Identify which cell holds the provided text, then report its [x, y] central coordinate. 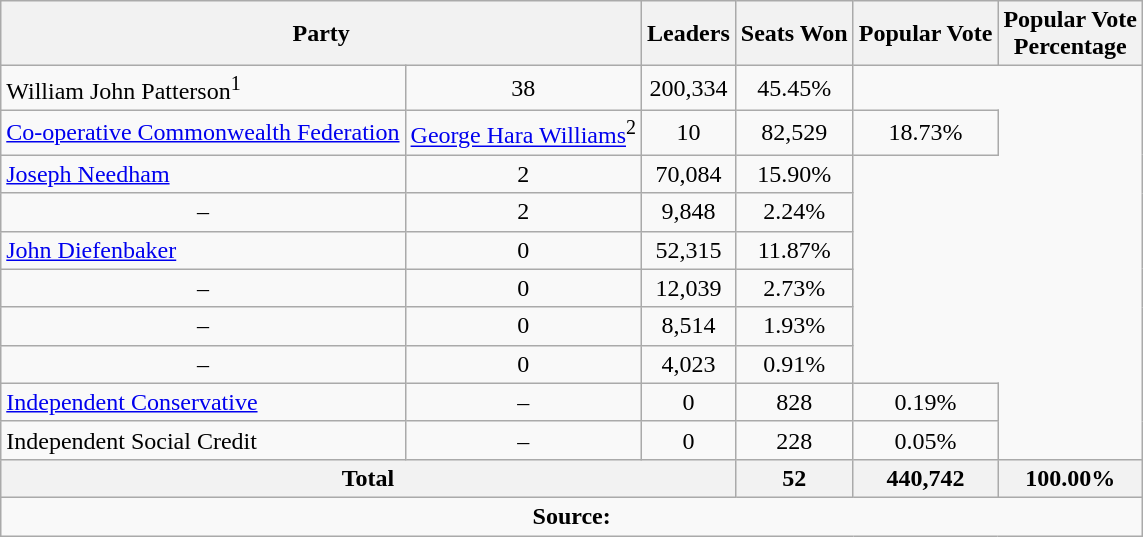
200,334 [689, 88]
440,742 [926, 478]
9,848 [689, 212]
38 [523, 88]
70,084 [689, 174]
William John Patterson1 [203, 88]
George Hara Williams2 [523, 132]
828 [794, 402]
0.19% [926, 402]
52 [794, 478]
228 [794, 440]
8,514 [689, 326]
15.90% [794, 174]
45.45% [794, 88]
4,023 [689, 364]
Independent Conservative [203, 402]
10 [689, 132]
12,039 [689, 288]
82,529 [794, 132]
Independent Social Credit [203, 440]
Party [322, 34]
2.73% [794, 288]
John Diefenbaker [203, 250]
Joseph Needham [203, 174]
0.05% [926, 440]
0.91% [794, 364]
Source: [572, 516]
18.73% [926, 132]
2.24% [794, 212]
11.87% [794, 250]
Leaders [689, 34]
Total [368, 478]
Popular Vote [926, 34]
1.93% [794, 326]
Seats Won [794, 34]
100.00% [1070, 478]
52,315 [689, 250]
Popular VotePercentage [1070, 34]
Co-operative Commonwealth Federation [203, 132]
